Return the (X, Y) coordinate for the center point of the cell that contains the specified text.  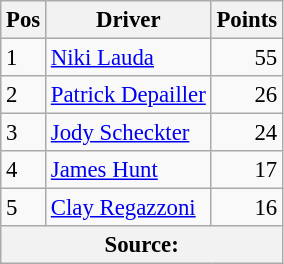
Patrick Depailler (129, 95)
55 (246, 58)
16 (246, 208)
James Hunt (129, 170)
1 (24, 58)
2 (24, 95)
24 (246, 133)
Niki Lauda (129, 58)
Driver (129, 20)
Source: (142, 245)
3 (24, 133)
17 (246, 170)
Points (246, 20)
Clay Regazzoni (129, 208)
Pos (24, 20)
4 (24, 170)
26 (246, 95)
Jody Scheckter (129, 133)
5 (24, 208)
